Locate the cell with the specified text and output its [X, Y] center coordinate. 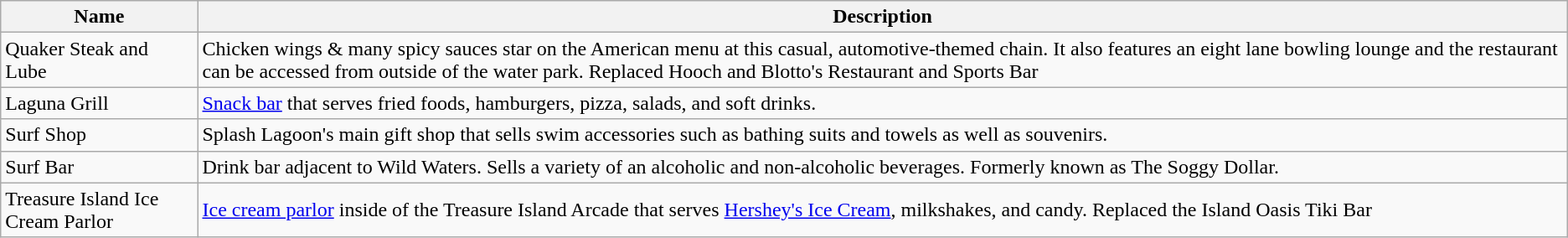
Name [99, 17]
Treasure Island Ice Cream Parlor [99, 210]
Quaker Steak and Lube [99, 60]
Splash Lagoon's main gift shop that sells swim accessories such as bathing suits and towels as well as souvenirs. [883, 135]
Description [883, 17]
Laguna Grill [99, 103]
Snack bar that serves fried foods, hamburgers, pizza, salads, and soft drinks. [883, 103]
Surf Shop [99, 135]
Ice cream parlor inside of the Treasure Island Arcade that serves Hershey's Ice Cream, milkshakes, and candy. Replaced the Island Oasis Tiki Bar [883, 210]
Surf Bar [99, 167]
Drink bar adjacent to Wild Waters. Sells a variety of an alcoholic and non-alcoholic beverages. Formerly known as The Soggy Dollar. [883, 167]
